Find where the given text appears and provide that cell's center as (x, y) coordinate. 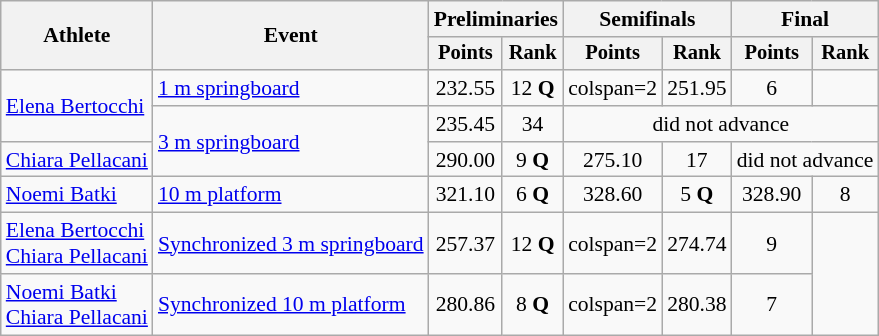
9 Q (532, 160)
3 m springboard (291, 142)
17 (696, 160)
235.45 (466, 124)
232.55 (466, 88)
34 (532, 124)
10 m platform (291, 195)
Event (291, 36)
1 m springboard (291, 88)
8 (846, 195)
Athlete (77, 36)
Elena BertocchiChiara Pellacani (77, 244)
280.86 (466, 304)
280.38 (696, 304)
6 Q (532, 195)
Noemi BatkiChiara Pellacani (77, 304)
321.10 (466, 195)
Semifinals (648, 19)
Final (806, 19)
251.95 (696, 88)
328.90 (772, 195)
7 (772, 304)
Preliminaries (496, 19)
328.60 (612, 195)
Synchronized 10 m platform (291, 304)
275.10 (612, 160)
9 (772, 244)
8 Q (532, 304)
257.37 (466, 244)
5 Q (696, 195)
Noemi Batki (77, 195)
Synchronized 3 m springboard (291, 244)
Chiara Pellacani (77, 160)
290.00 (466, 160)
Elena Bertocchi (77, 106)
274.74 (696, 244)
6 (772, 88)
